Provide the (x, y) coordinate of the cell's center where the given text is located.  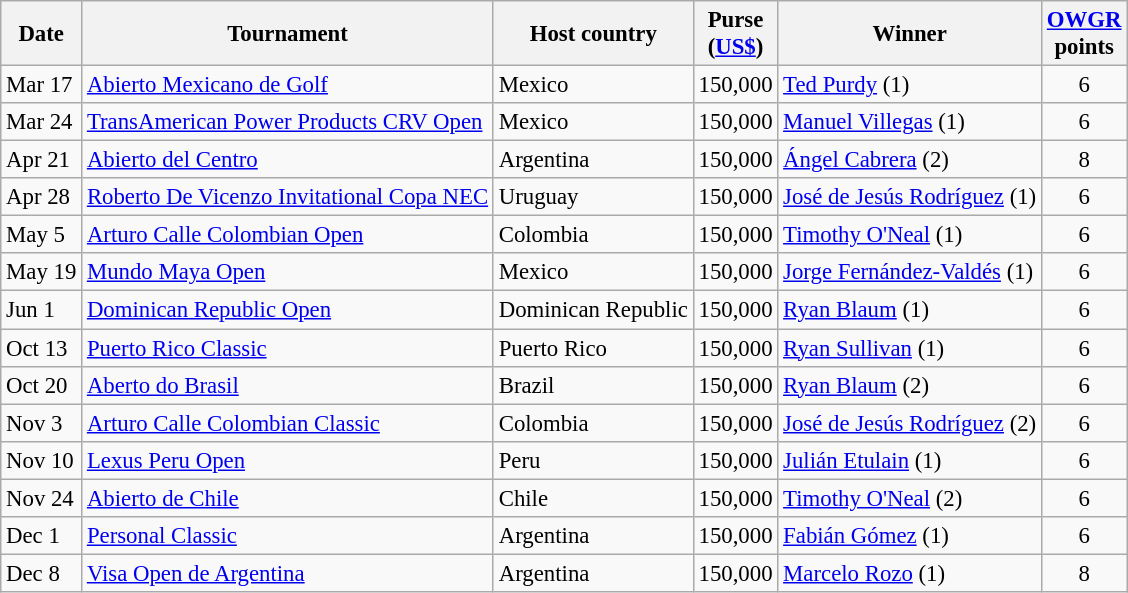
Oct 20 (42, 385)
Peru (593, 460)
Winner (910, 34)
Ted Purdy (1) (910, 85)
Mar 24 (42, 122)
Julián Etulain (1) (910, 460)
José de Jesús Rodríguez (1) (910, 197)
Date (42, 34)
Apr 28 (42, 197)
Abierto del Centro (288, 160)
Lexus Peru Open (288, 460)
Purse(US$) (736, 34)
Fabián Gómez (1) (910, 536)
Oct 13 (42, 348)
Uruguay (593, 197)
Nov 24 (42, 498)
Marcelo Rozo (1) (910, 573)
Chile (593, 498)
Ángel Cabrera (2) (910, 160)
Puerto Rico (593, 348)
Roberto De Vicenzo Invitational Copa NEC (288, 197)
Mundo Maya Open (288, 273)
Arturo Calle Colombian Open (288, 235)
Abierto Mexicano de Golf (288, 85)
Mar 17 (42, 85)
Ryan Blaum (2) (910, 385)
Visa Open de Argentina (288, 573)
Arturo Calle Colombian Classic (288, 423)
Ryan Sullivan (1) (910, 348)
Dominican Republic Open (288, 310)
Nov 3 (42, 423)
Ryan Blaum (1) (910, 310)
Dominican Republic (593, 310)
Nov 10 (42, 460)
TransAmerican Power Products CRV Open (288, 122)
Timothy O'Neal (1) (910, 235)
Dec 1 (42, 536)
Timothy O'Neal (2) (910, 498)
Puerto Rico Classic (288, 348)
Host country (593, 34)
Manuel Villegas (1) (910, 122)
Jorge Fernández-Valdés (1) (910, 273)
May 19 (42, 273)
Brazil (593, 385)
May 5 (42, 235)
Tournament (288, 34)
Aberto do Brasil (288, 385)
Dec 8 (42, 573)
Abierto de Chile (288, 498)
José de Jesús Rodríguez (2) (910, 423)
Jun 1 (42, 310)
Apr 21 (42, 160)
Personal Classic (288, 536)
OWGRpoints (1084, 34)
